For the text-containing cell, return its midpoint in (x, y) coordinate format. 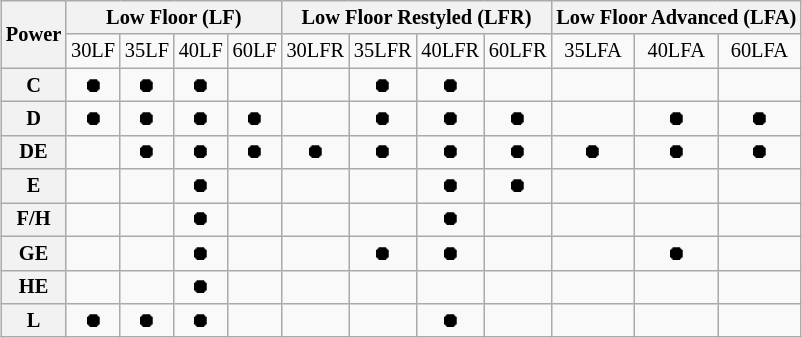
60LFA (760, 51)
F/H (34, 219)
DE (34, 152)
35LF (147, 51)
Power (34, 34)
60LFR (518, 51)
40LFR (450, 51)
35LFR (382, 51)
HE (34, 287)
35LFA (592, 51)
Low Floor Advanced (LFA) (676, 17)
D (34, 118)
L (34, 320)
60LF (255, 51)
E (34, 186)
C (34, 85)
Low Floor Restyled (LFR) (417, 17)
Low Floor (LF) (174, 17)
40LF (201, 51)
40LFA (676, 51)
30LF (93, 51)
30LFR (316, 51)
GE (34, 253)
